Extract the [x, y] coordinate from the center of the cell holding the provided text.  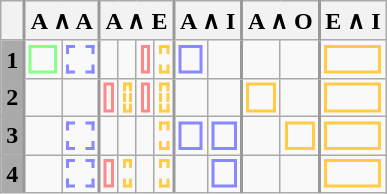
2 [13, 97]
A ∧ A [62, 21]
4 [13, 173]
A ∧ E [136, 21]
1 [13, 59]
A ∧ I [208, 21]
3 [13, 135]
A ∧ O [280, 21]
E ∧ I [352, 21]
